From the cell containing the given text, extract its center point as (x, y) coordinate. 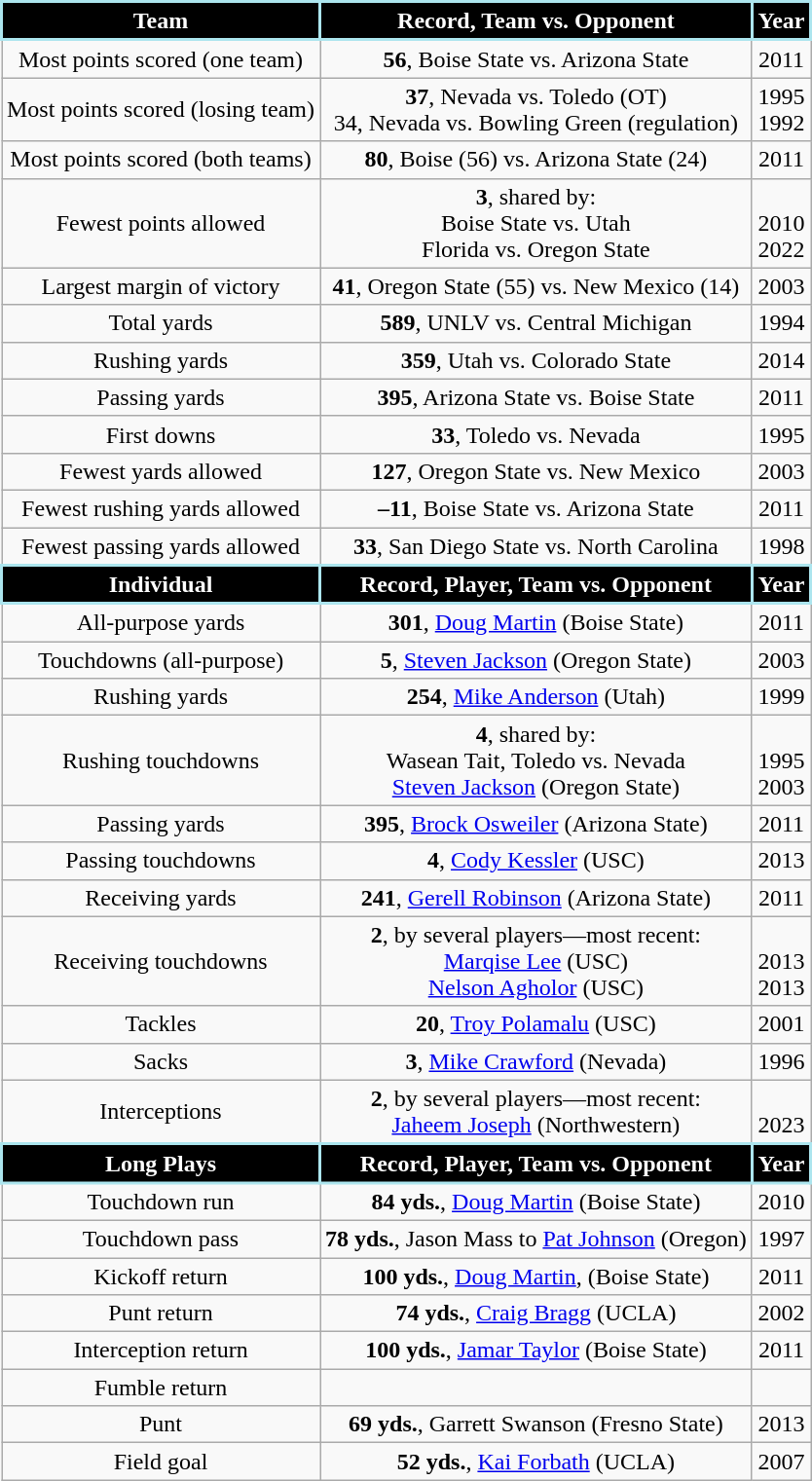
56, Boise State vs. Arizona State (536, 58)
Touchdown run (162, 1202)
Fewest yards allowed (162, 471)
241, Gerell Robinson (Arizona State) (536, 898)
–11, Boise State vs. Arizona State (536, 508)
Touchdown pass (162, 1239)
Largest margin of victory (162, 286)
Fewest passing yards allowed (162, 547)
395, Arizona State vs. Boise State (536, 397)
589, UNLV vs. Central Michigan (536, 323)
19952003 (781, 760)
20132013 (781, 961)
100 yds., Jamar Taylor (Boise State) (536, 1351)
395, Brock Osweiler (Arizona State) (536, 824)
78 yds., Jason Mass to Pat Johnson (Oregon) (536, 1239)
1997 (781, 1239)
2001 (781, 1024)
2, by several players—most recent:Marqise Lee (USC)Nelson Agholor (USC) (536, 961)
Most points scored (one team) (162, 58)
Interception return (162, 1351)
Team (162, 21)
41, Oregon State (55) vs. New Mexico (14) (536, 286)
2023 (781, 1112)
Fewest points allowed (162, 223)
3, shared by:Boise State vs. UtahFlorida vs. Oregon State (536, 223)
127, Oregon State vs. New Mexico (536, 471)
33, Toledo vs. Nevada (536, 434)
1998 (781, 547)
1999 (781, 697)
Long Plays (162, 1164)
69 yds., Garrett Swanson (Fresno State) (536, 1425)
Passing touchdowns (162, 861)
Rushing touchdowns (162, 760)
Receiving touchdowns (162, 961)
Fumble return (162, 1388)
Punt return (162, 1314)
Total yards (162, 323)
1996 (781, 1061)
37, Nevada vs. Toledo (OT)34, Nevada vs. Bowling Green (regulation) (536, 109)
Field goal (162, 1462)
52 yds., Kai Forbath (UCLA) (536, 1462)
19951992 (781, 109)
Punt (162, 1425)
20, Troy Polamalu (USC) (536, 1024)
Interceptions (162, 1112)
3, Mike Crawford (Nevada) (536, 1061)
Record, Team vs. Opponent (536, 21)
359, Utah vs. Colorado State (536, 360)
2010 (781, 1202)
2, by several players—most recent:Jaheem Joseph (Northwestern) (536, 1112)
1995 (781, 434)
Kickoff return (162, 1277)
Touchdowns (all-purpose) (162, 660)
1994 (781, 323)
74 yds., Craig Bragg (UCLA) (536, 1314)
First downs (162, 434)
254, Mike Anderson (Utah) (536, 697)
4, Cody Kessler (USC) (536, 861)
5, Steven Jackson (Oregon State) (536, 660)
Tackles (162, 1024)
Fewest rushing yards allowed (162, 508)
4, shared by:Wasean Tait, Toledo vs. NevadaSteven Jackson (Oregon State) (536, 760)
Individual (162, 584)
84 yds., Doug Martin (Boise State) (536, 1202)
Most points scored (losing team) (162, 109)
Receiving yards (162, 898)
80, Boise (56) vs. Arizona State (24) (536, 160)
All-purpose yards (162, 623)
100 yds., Doug Martin, (Boise State) (536, 1277)
2002 (781, 1314)
Most points scored (both teams) (162, 160)
2014 (781, 360)
301, Doug Martin (Boise State) (536, 623)
33, San Diego State vs. North Carolina (536, 547)
Sacks (162, 1061)
20102022 (781, 223)
2007 (781, 1462)
